Scan for the cell matching the given text and deliver its (x, y) coordinate at center. 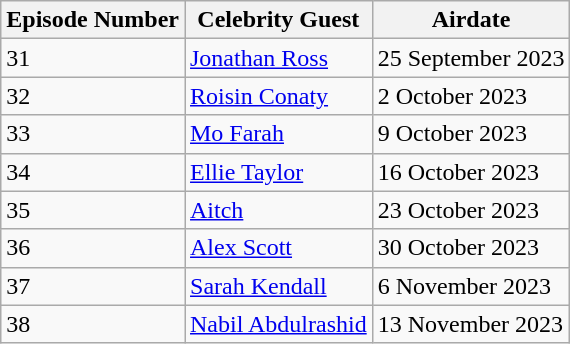
Alex Scott (278, 248)
2 October 2023 (471, 96)
Celebrity Guest (278, 20)
37 (93, 286)
Aitch (278, 210)
38 (93, 324)
36 (93, 248)
25 September 2023 (471, 58)
34 (93, 172)
Nabil Abdulrashid (278, 324)
31 (93, 58)
9 October 2023 (471, 134)
35 (93, 210)
Episode Number (93, 20)
33 (93, 134)
Mo Farah (278, 134)
13 November 2023 (471, 324)
Jonathan Ross (278, 58)
Roisin Conaty (278, 96)
30 October 2023 (471, 248)
32 (93, 96)
Ellie Taylor (278, 172)
23 October 2023 (471, 210)
16 October 2023 (471, 172)
Sarah Kendall (278, 286)
6 November 2023 (471, 286)
Airdate (471, 20)
